Find where the given text appears and provide that cell's center as (x, y) coordinate. 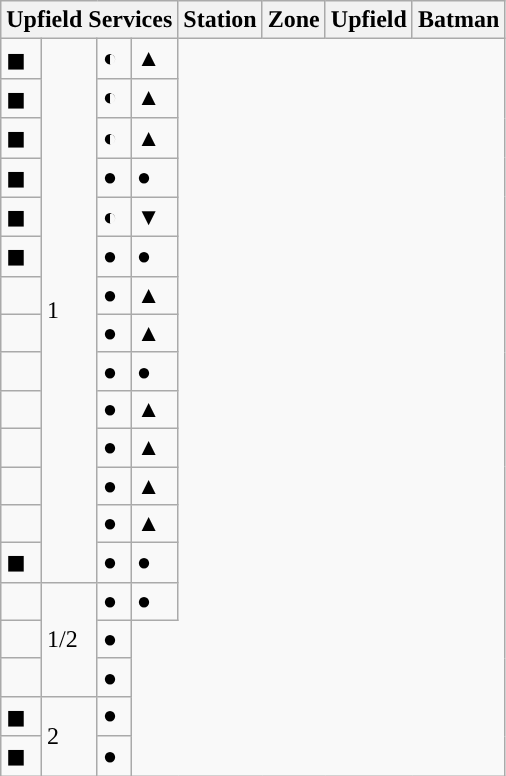
Upfield (368, 20)
Upfield Services (90, 20)
1/2 (70, 639)
Zone (294, 20)
▼ (154, 217)
Batman (458, 20)
1 (70, 310)
2 (70, 736)
Station (220, 20)
